Output the (x, y) coordinate of the center of the cell containing the given text.  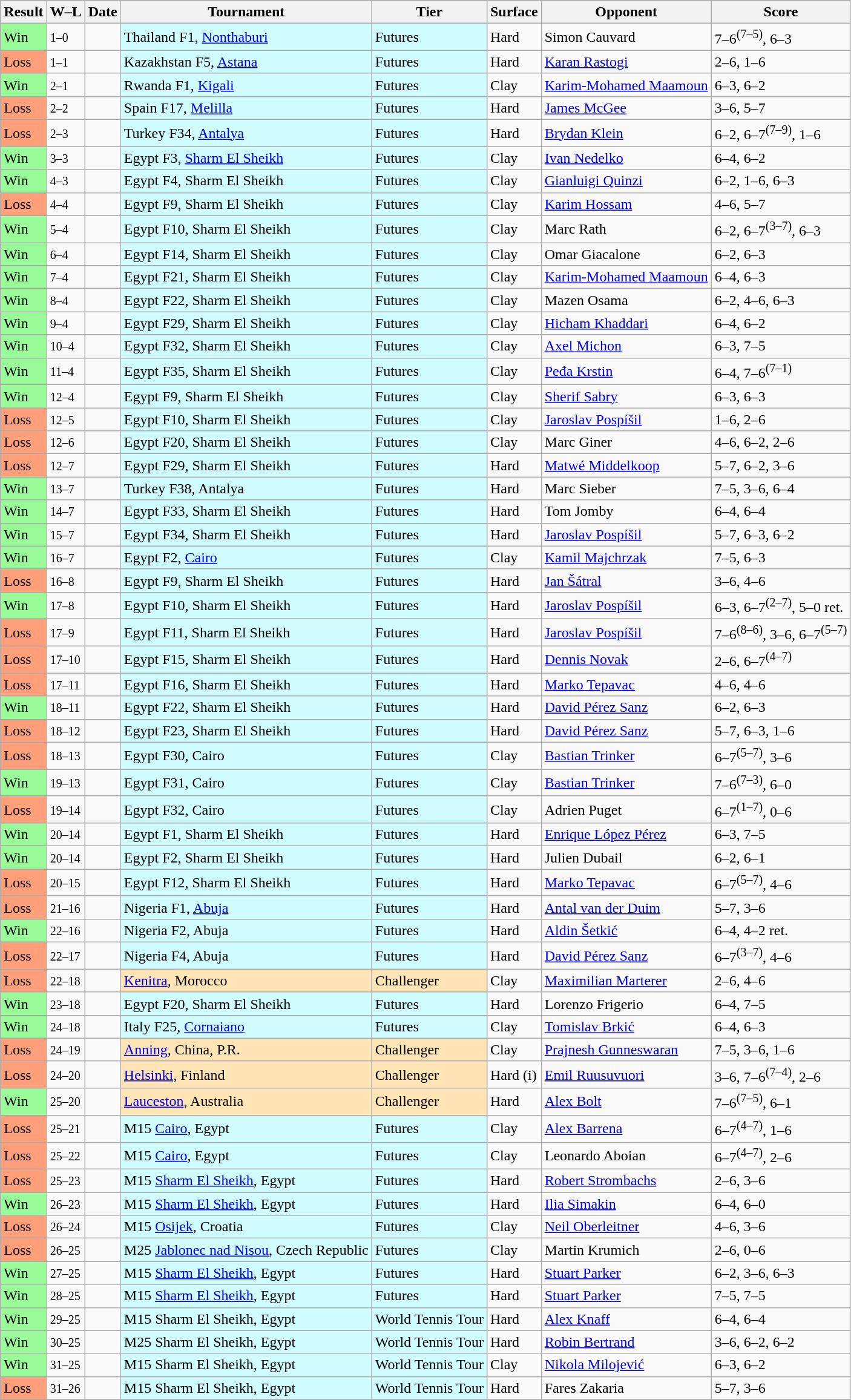
1–1 (65, 62)
3–6, 5–7 (781, 108)
Enrique López Pérez (626, 835)
25–22 (65, 1156)
2–6, 3–6 (781, 1181)
Egypt F23, Sharm El Sheikh (246, 731)
6–7(4–7), 1–6 (781, 1129)
27–25 (65, 1273)
26–25 (65, 1250)
12–6 (65, 442)
Fares Zakaria (626, 1388)
6–4 (65, 254)
7–5, 3–6, 6–4 (781, 488)
17–11 (65, 685)
Kamil Majchrzak (626, 557)
Brydan Klein (626, 133)
Kenitra, Morocco (246, 981)
Nigeria F1, Abuja (246, 907)
Egypt F15, Sharm El Sheikh (246, 660)
Ilia Simakin (626, 1204)
4–6, 6–2, 2–6 (781, 442)
6–2, 6–1 (781, 858)
Thailand F1, Nonthaburi (246, 38)
Emil Ruusuvuori (626, 1075)
3–3 (65, 158)
Egypt F33, Sharm El Sheikh (246, 511)
2–3 (65, 133)
25–21 (65, 1129)
7–6(8–6), 3–6, 6–7(5–7) (781, 633)
Karim Hossam (626, 204)
Nigeria F2, Abuja (246, 931)
5–7, 6–3, 1–6 (781, 731)
5–7, 6–2, 3–6 (781, 465)
Egypt F14, Sharm El Sheikh (246, 254)
17–10 (65, 660)
30–25 (65, 1342)
3–6, 7–6(7–4), 2–6 (781, 1075)
Egypt F31, Cairo (246, 783)
6–3, 6–3 (781, 396)
16–8 (65, 580)
Alex Bolt (626, 1102)
18–13 (65, 755)
2–6, 0–6 (781, 1250)
Egypt F30, Cairo (246, 755)
21–16 (65, 907)
7–4 (65, 277)
Egypt F4, Sharm El Sheikh (246, 181)
4–6, 5–7 (781, 204)
24–19 (65, 1050)
26–23 (65, 1204)
Lorenzo Frigerio (626, 1004)
6–7(5–7), 3–6 (781, 755)
Egypt F32, Cairo (246, 810)
17–9 (65, 633)
Score (781, 12)
Antal van der Duim (626, 907)
Leonardo Aboian (626, 1156)
7–5, 7–5 (781, 1296)
Anning, China, P.R. (246, 1050)
Tomislav Brkić (626, 1027)
24–18 (65, 1027)
1–6, 2–6 (781, 419)
6–4, 7–6(7–1) (781, 372)
31–25 (65, 1365)
23–18 (65, 1004)
7–6(7–3), 6–0 (781, 783)
Mazen Osama (626, 300)
25–23 (65, 1181)
6–7(1–7), 0–6 (781, 810)
Lauceston, Australia (246, 1102)
Rwanda F1, Kigali (246, 85)
22–17 (65, 956)
6–2, 4–6, 6–3 (781, 300)
Nikola Milojević (626, 1365)
Dennis Novak (626, 660)
Egypt F32, Sharm El Sheikh (246, 346)
13–7 (65, 488)
Egypt F2, Cairo (246, 557)
Egypt F1, Sharm El Sheikh (246, 835)
7–6(7–5), 6–3 (781, 38)
18–11 (65, 708)
Prajnesh Gunneswaran (626, 1050)
Egypt F16, Sharm El Sheikh (246, 685)
12–7 (65, 465)
7–5, 6–3 (781, 557)
3–6, 6–2, 6–2 (781, 1342)
15–7 (65, 534)
3–6, 4–6 (781, 580)
Egypt F21, Sharm El Sheikh (246, 277)
31–26 (65, 1388)
W–L (65, 12)
6–7(4–7), 2–6 (781, 1156)
M25 Sharm El Sheikh, Egypt (246, 1342)
Kazakhstan F5, Astana (246, 62)
Italy F25, Cornaiano (246, 1027)
12–4 (65, 396)
4–6, 4–6 (781, 685)
25–20 (65, 1102)
Robert Strombachs (626, 1181)
5–4 (65, 229)
4–6, 3–6 (781, 1227)
Jan Šátral (626, 580)
Gianluigi Quinzi (626, 181)
18–12 (65, 731)
Turkey F34, Antalya (246, 133)
Egypt F2, Sharm El Sheikh (246, 858)
22–18 (65, 981)
6–2, 6–7(7–9), 1–6 (781, 133)
19–13 (65, 783)
M15 Osijek, Croatia (246, 1227)
Aldin Šetkić (626, 931)
Tournament (246, 12)
Sherif Sabry (626, 396)
6–7(5–7), 4–6 (781, 882)
2–1 (65, 85)
Alex Knaff (626, 1319)
Neil Oberleitner (626, 1227)
Hard (i) (514, 1075)
Julien Dubail (626, 858)
Marc Sieber (626, 488)
6–2, 6–7(3–7), 6–3 (781, 229)
Robin Bertrand (626, 1342)
6–4, 7–5 (781, 1004)
2–6, 1–6 (781, 62)
Result (24, 12)
Tom Jomby (626, 511)
Adrien Puget (626, 810)
12–5 (65, 419)
4–3 (65, 181)
2–2 (65, 108)
Helsinki, Finland (246, 1075)
Axel Michon (626, 346)
22–16 (65, 931)
Egypt F34, Sharm El Sheikh (246, 534)
Surface (514, 12)
Alex Barrena (626, 1129)
Turkey F38, Antalya (246, 488)
Marc Rath (626, 229)
8–4 (65, 300)
Nigeria F4, Abuja (246, 956)
Egypt F35, Sharm El Sheikh (246, 372)
11–4 (65, 372)
Maximilian Marterer (626, 981)
7–5, 3–6, 1–6 (781, 1050)
28–25 (65, 1296)
4–4 (65, 204)
Martin Krumich (626, 1250)
9–4 (65, 323)
26–24 (65, 1227)
Karan Rastogi (626, 62)
Spain F17, Melilla (246, 108)
5–7, 6–3, 6–2 (781, 534)
M25 Jablonec nad Nisou, Czech Republic (246, 1250)
Ivan Nedelko (626, 158)
16–7 (65, 557)
1–0 (65, 38)
Opponent (626, 12)
Simon Cauvard (626, 38)
6–3, 6–7(2–7), 5–0 ret. (781, 605)
6–4, 4–2 ret. (781, 931)
James McGee (626, 108)
19–14 (65, 810)
6–4, 6–0 (781, 1204)
Omar Giacalone (626, 254)
17–8 (65, 605)
14–7 (65, 511)
Date (103, 12)
6–7(3–7), 4–6 (781, 956)
Egypt F11, Sharm El Sheikh (246, 633)
6–2, 3–6, 6–3 (781, 1273)
10–4 (65, 346)
Matwé Middelkoop (626, 465)
24–20 (65, 1075)
Peđa Krstin (626, 372)
7–6(7–5), 6–1 (781, 1102)
2–6, 4–6 (781, 981)
2–6, 6–7(4–7) (781, 660)
20–15 (65, 882)
6–2, 1–6, 6–3 (781, 181)
Egypt F3, Sharm El Sheikh (246, 158)
Hicham Khaddari (626, 323)
Marc Giner (626, 442)
29–25 (65, 1319)
Tier (429, 12)
Egypt F12, Sharm El Sheikh (246, 882)
